Scan for the cell matching the given text and deliver its (X, Y) coordinate at center. 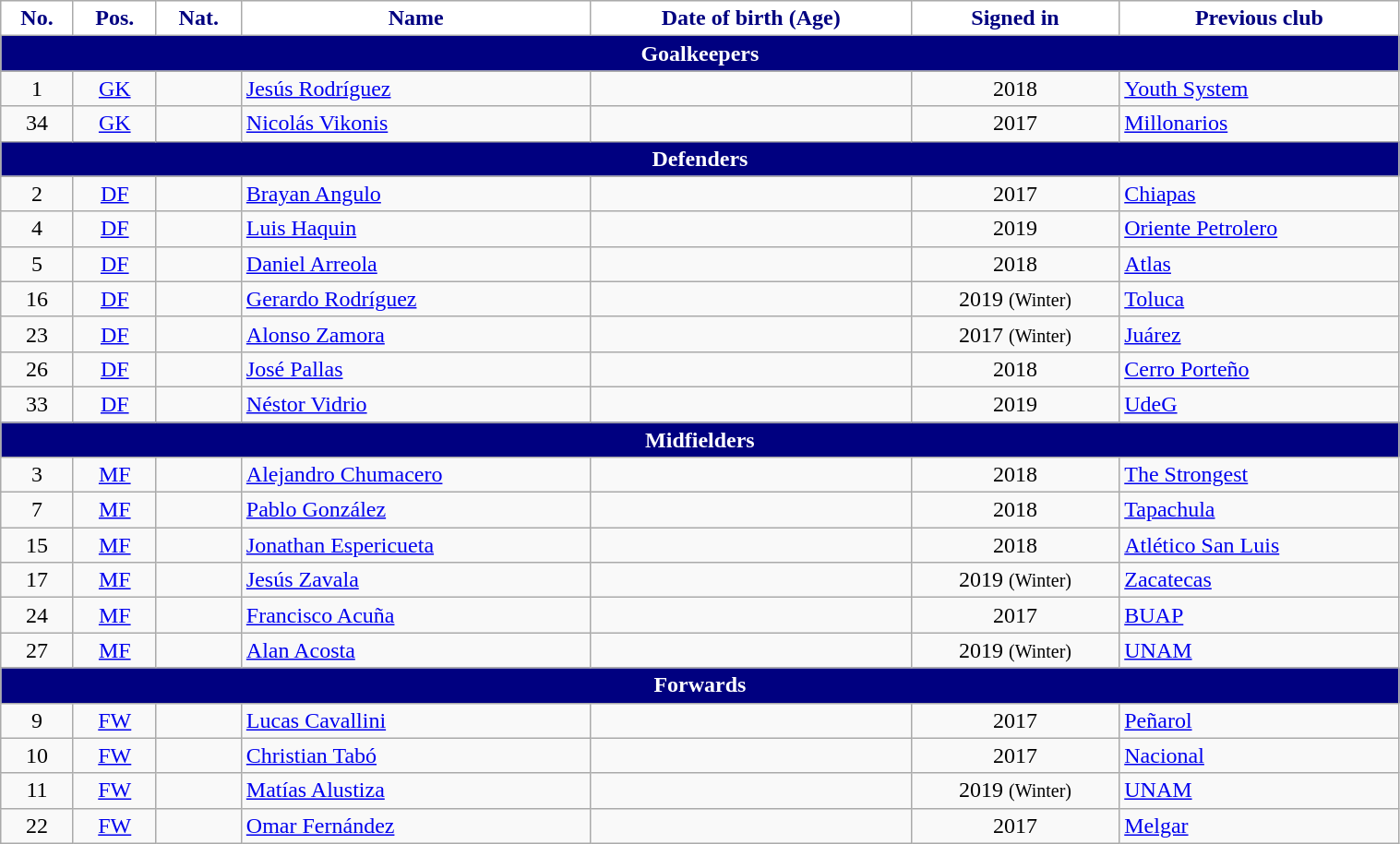
Forwards (700, 685)
Alonso Zamora (415, 334)
Chiapas (1259, 194)
11 (37, 791)
1 (37, 89)
Youth System (1259, 89)
Néstor Vidrio (415, 404)
Millonarios (1259, 124)
Pablo González (415, 510)
Name (415, 18)
Cerro Porteño (1259, 369)
Midfielders (700, 440)
Francisco Acuña (415, 615)
Matías Alustiza (415, 791)
Tapachula (1259, 510)
3 (37, 475)
Luis Haquin (415, 229)
16 (37, 299)
2017 (Winter) (1015, 334)
26 (37, 369)
27 (37, 650)
Previous club (1259, 18)
Omar Fernández (415, 826)
BUAP (1259, 615)
Defenders (700, 159)
Goalkeepers (700, 53)
Gerardo Rodríguez (415, 299)
Toluca (1259, 299)
9 (37, 720)
José Pallas (415, 369)
Melgar (1259, 826)
7 (37, 510)
Atlético San Luis (1259, 545)
Brayan Angulo (415, 194)
Lucas Cavallini (415, 720)
Pos. (114, 18)
5 (37, 264)
Atlas (1259, 264)
10 (37, 755)
Signed in (1015, 18)
Alan Acosta (415, 650)
Oriente Petrolero (1259, 229)
Jonathan Espericueta (415, 545)
Daniel Arreola (415, 264)
17 (37, 580)
24 (37, 615)
Date of birth (Age) (751, 18)
Jesús Rodríguez (415, 89)
Peñarol (1259, 720)
34 (37, 124)
Juárez (1259, 334)
Nat. (198, 18)
Nicolás Vikonis (415, 124)
UdeG (1259, 404)
22 (37, 826)
Jesús Zavala (415, 580)
15 (37, 545)
Christian Tabó (415, 755)
The Strongest (1259, 475)
33 (37, 404)
Zacatecas (1259, 580)
2 (37, 194)
Alejandro Chumacero (415, 475)
Nacional (1259, 755)
23 (37, 334)
4 (37, 229)
No. (37, 18)
